Determine the [x, y] coordinate at the center of the cell enclosing the given text.  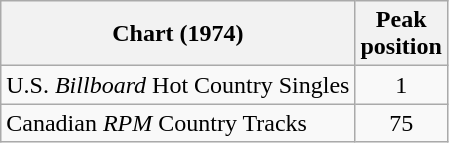
Peakposition [401, 34]
U.S. Billboard Hot Country Singles [178, 85]
1 [401, 85]
Chart (1974) [178, 34]
Canadian RPM Country Tracks [178, 123]
75 [401, 123]
